Determine the [X, Y] coordinate at the center of the cell enclosing the given text.  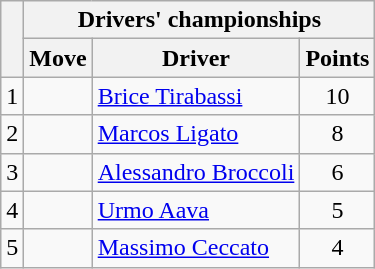
8 [338, 134]
2 [12, 134]
3 [12, 172]
6 [338, 172]
Drivers' championships [200, 20]
Brice Tirabassi [196, 96]
10 [338, 96]
Move [58, 58]
Driver [196, 58]
Massimo Ceccato [196, 248]
Marcos Ligato [196, 134]
Alessandro Broccoli [196, 172]
Points [338, 58]
Urmo Aava [196, 210]
1 [12, 96]
